Return [x, y] of the center of cell containing provided text 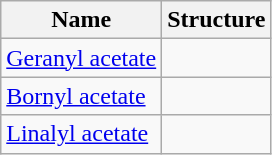
Structure [216, 20]
Name [82, 20]
Linalyl acetate [82, 134]
Geranyl acetate [82, 58]
Bornyl acetate [82, 96]
